Determine the (x, y) coordinate at the center of the cell enclosing the given text.  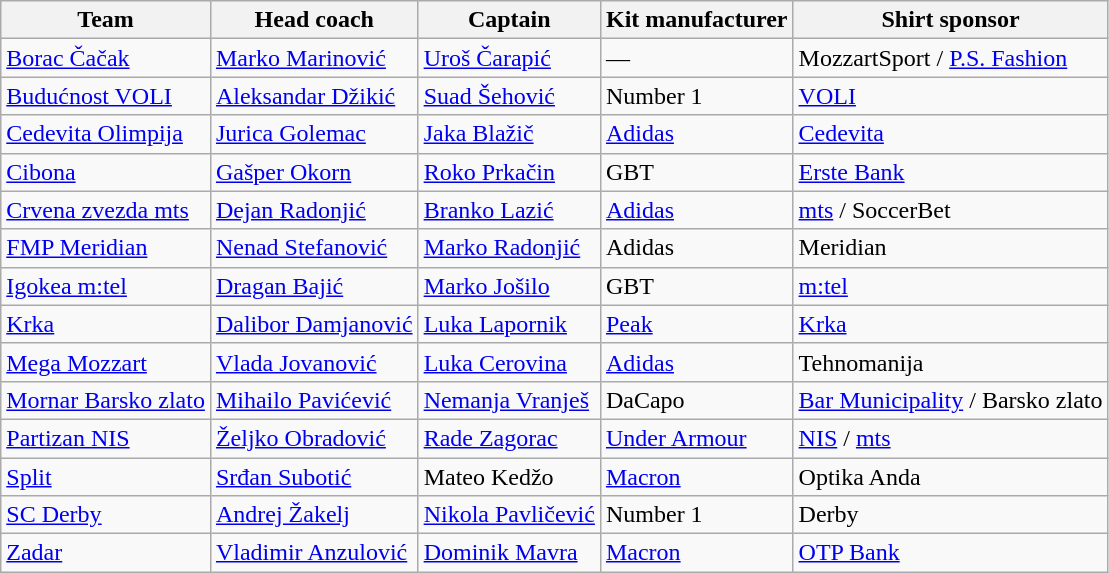
Luka Lapornik (509, 324)
Vlada Jovanović (314, 362)
Jaka Blažič (509, 134)
Nemanja Vranješ (509, 400)
Under Armour (696, 438)
Head coach (314, 20)
Team (106, 20)
Marko Jošilo (509, 286)
Peak (696, 324)
Dominik Mavra (509, 553)
Partizan NIS (106, 438)
Mateo Kedžo (509, 477)
Borac Čačak (106, 58)
Suad Šehović (509, 96)
— (696, 58)
OTP Bank (950, 553)
Jurica Golemac (314, 134)
Mihailo Pavićević (314, 400)
Cedevita Olimpija (106, 134)
Nikola Pavličević (509, 515)
VOLI (950, 96)
Cibona (106, 172)
Vladimir Anzulović (314, 553)
Aleksandar Džikić (314, 96)
Dragan Bajić (314, 286)
NIS / mts (950, 438)
Captain (509, 20)
Zadar (106, 553)
Gašper Okorn (314, 172)
Andrej Žakelj (314, 515)
m:tel (950, 286)
Nenad Stefanović (314, 248)
Željko Obradović (314, 438)
Shirt sponsor (950, 20)
MozzartSport / P.S. Fashion (950, 58)
Rade Zagorac (509, 438)
SC Derby (106, 515)
Dalibor Damjanović (314, 324)
Branko Lazić (509, 210)
Igokea m:tel (106, 286)
Srđan Subotić (314, 477)
Luka Cerovina (509, 362)
Budućnost VOLI (106, 96)
Marko Radonjić (509, 248)
Meridian (950, 248)
Derby (950, 515)
Tehnomanija (950, 362)
FMP Meridian (106, 248)
Kit manufacturer (696, 20)
Cedevita (950, 134)
Split (106, 477)
mts / SoccerBet (950, 210)
Optika Anda (950, 477)
Marko Marinović (314, 58)
Erste Bank (950, 172)
DaCapo (696, 400)
Dejan Radonjić (314, 210)
Bar Municipality / Barsko zlato (950, 400)
Roko Prkačin (509, 172)
Mega Mozzart (106, 362)
Mornar Barsko zlato (106, 400)
Crvena zvezda mts (106, 210)
Uroš Čarapić (509, 58)
